Return the [X, Y] coordinate for the center point of the cell that contains the specified text.  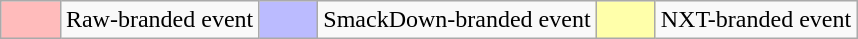
SmackDown-branded event [457, 20]
NXT-branded event [756, 20]
Raw-branded event [159, 20]
